Return the (x, y) coordinate for the center point of the cell that contains the specified text.  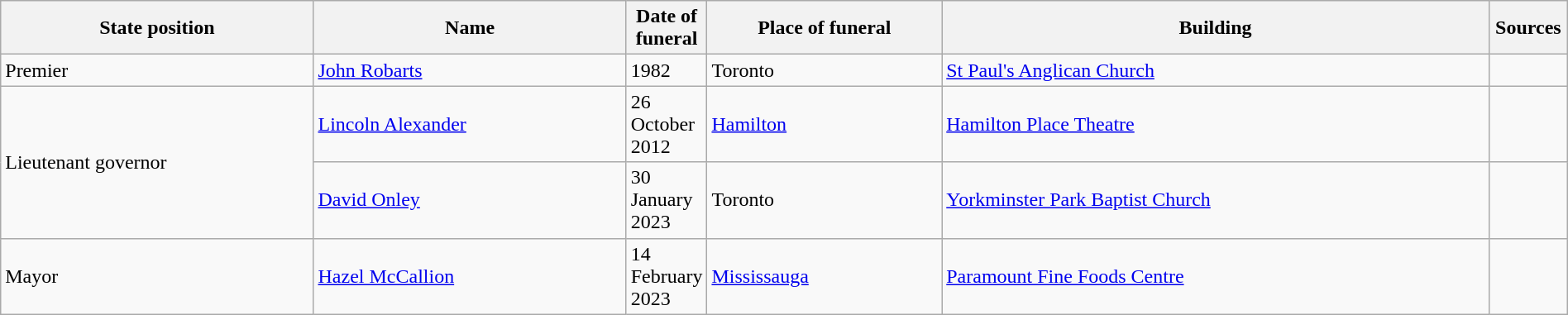
14 February 2023 (667, 276)
St Paul's Anglican Church (1216, 70)
Hazel McCallion (470, 276)
1982 (667, 70)
David Onley (470, 200)
Paramount Fine Foods Centre (1216, 276)
Hamilton (825, 124)
Premier (157, 70)
Hamilton Place Theatre (1216, 124)
30 January 2023 (667, 200)
Date of funeral (667, 28)
Lieutenant governor (157, 162)
Yorkminster Park Baptist Church (1216, 200)
State position (157, 28)
Sources (1528, 28)
Mayor (157, 276)
Lincoln Alexander (470, 124)
Mississauga (825, 276)
Name (470, 28)
26 October 2012 (667, 124)
Building (1216, 28)
Place of funeral (825, 28)
John Robarts (470, 70)
